Return [x, y] of the center of cell containing provided text 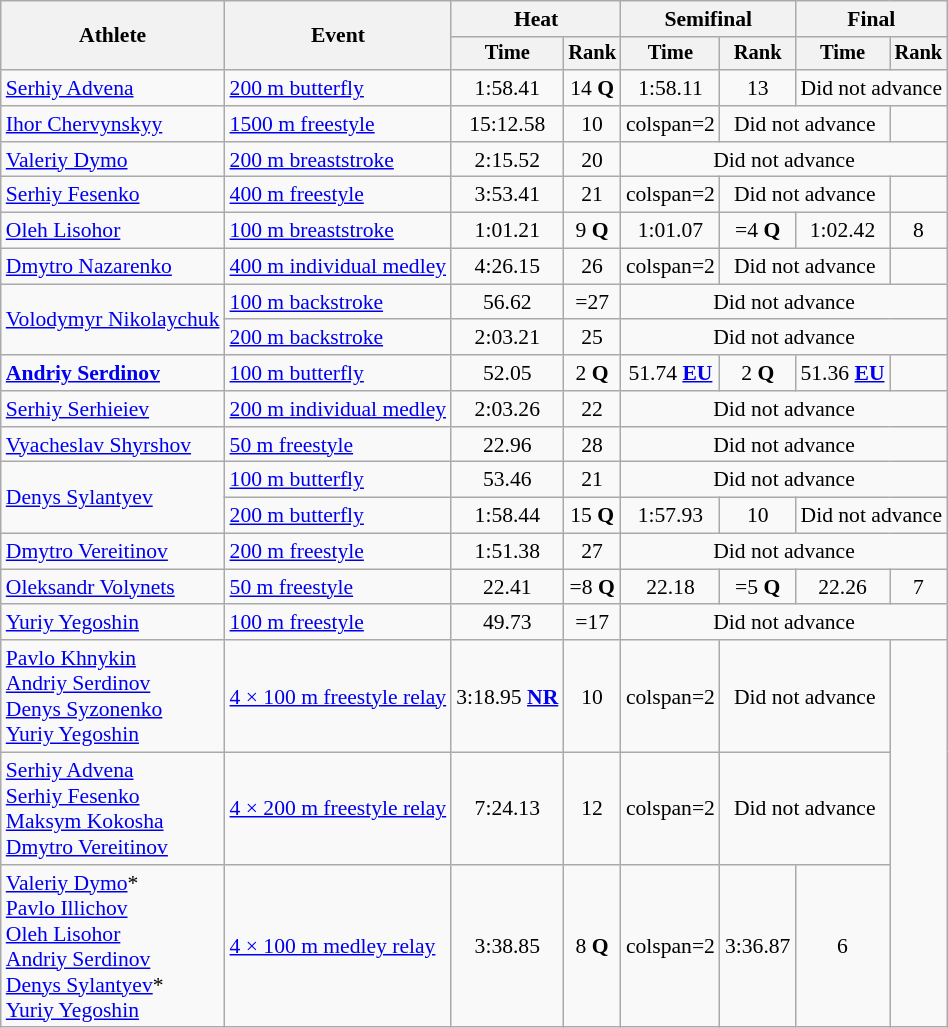
1:58.11 [670, 88]
Volodymyr Nikolaychuk [113, 320]
2:03.21 [507, 338]
2:03.26 [507, 409]
15 Q [592, 516]
13 [758, 88]
Heat [536, 19]
Pavlo KhnykinAndriy SerdinovDenys SyzonenkoYuriy Yegoshin [113, 696]
Final [871, 19]
Oleksandr Volynets [113, 587]
Serhiy Fesenko [113, 195]
14 Q [592, 88]
Event [338, 36]
49.73 [507, 623]
3:38.85 [507, 946]
Yuriy Yegoshin [113, 623]
100 m freestyle [338, 623]
3:36.87 [758, 946]
1:58.41 [507, 88]
=8 Q [592, 587]
Dmytro Nazarenko [113, 267]
53.46 [507, 480]
100 m breaststroke [338, 231]
22 [592, 409]
1:02.42 [842, 231]
22.26 [842, 587]
7:24.13 [507, 809]
Valeriy Dymo [113, 160]
1500 m freestyle [338, 124]
51.36 EU [842, 373]
2:15.52 [507, 160]
52.05 [507, 373]
Serhiy AdvenaSerhiy FesenkoMaksym KokoshaDmytro Vereitinov [113, 809]
200 m breaststroke [338, 160]
4 × 100 m freestyle relay [338, 696]
Valeriy Dymo*Pavlo IllichovOleh LisohorAndriy SerdinovDenys Sylantyev*Yuriy Yegoshin [113, 946]
22.96 [507, 445]
200 m individual medley [338, 409]
200 m backstroke [338, 338]
15:12.58 [507, 124]
4 × 100 m medley relay [338, 946]
Andriy Serdinov [113, 373]
8 Q [592, 946]
56.62 [507, 302]
Oleh Lisohor [113, 231]
1:51.38 [507, 552]
26 [592, 267]
400 m individual medley [338, 267]
25 [592, 338]
Serhiy Serhieiev [113, 409]
3:53.41 [507, 195]
=27 [592, 302]
100 m backstroke [338, 302]
400 m freestyle [338, 195]
Denys Sylantyev [113, 498]
=5 Q [758, 587]
4:26.15 [507, 267]
Vyacheslav Shyrshov [113, 445]
22.41 [507, 587]
20 [592, 160]
200 m freestyle [338, 552]
28 [592, 445]
7 [919, 587]
1:01.07 [670, 231]
3:18.95 NR [507, 696]
Serhiy Advena [113, 88]
4 × 200 m freestyle relay [338, 809]
12 [592, 809]
Ihor Chervynskyy [113, 124]
Athlete [113, 36]
=17 [592, 623]
Dmytro Vereitinov [113, 552]
=4 Q [758, 231]
1:58.44 [507, 516]
51.74 EU [670, 373]
1:57.93 [670, 516]
1:01.21 [507, 231]
9 Q [592, 231]
22.18 [670, 587]
8 [919, 231]
6 [842, 946]
27 [592, 552]
Semifinal [708, 19]
